Return (x, y) of the center of cell containing provided text 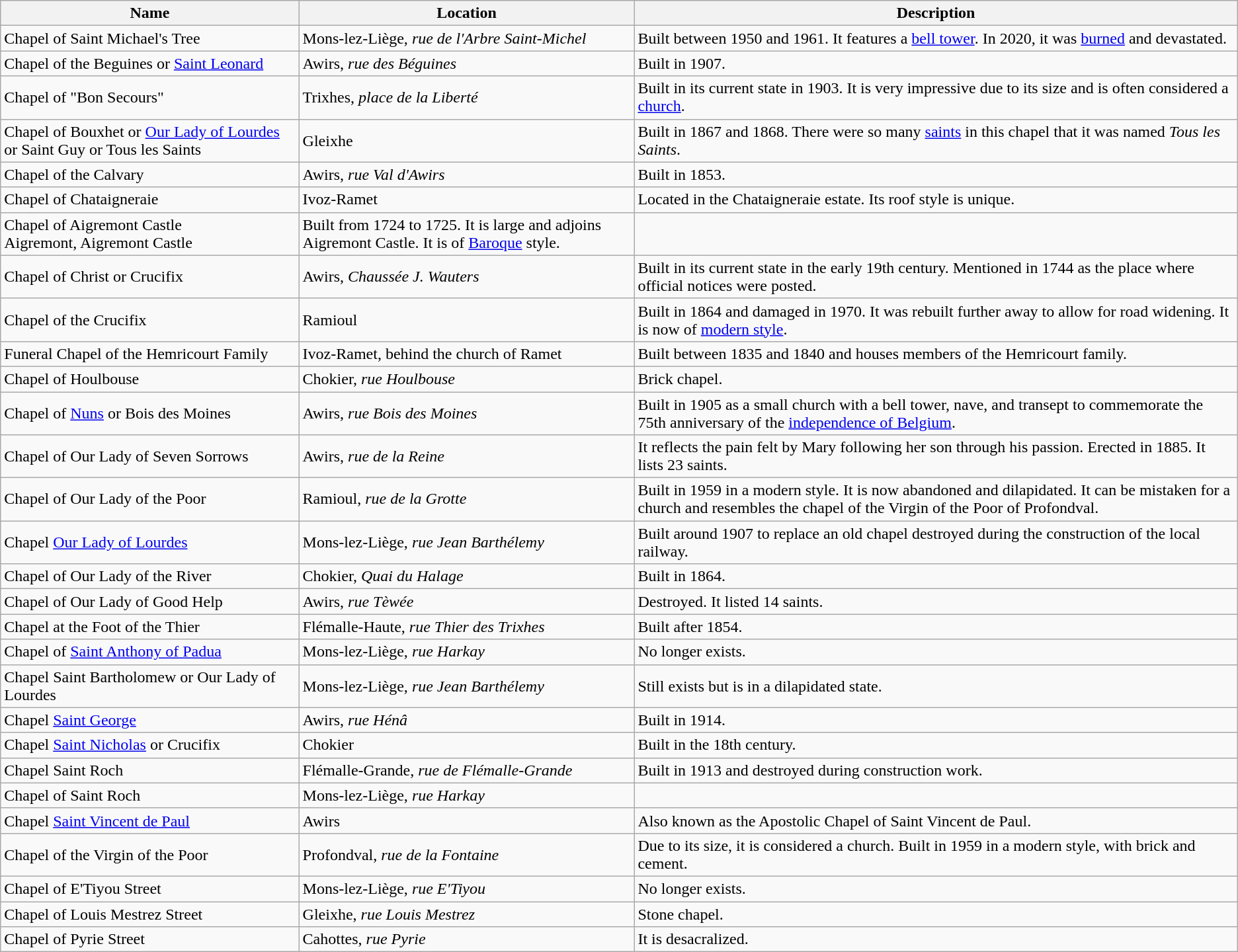
Description (936, 13)
Ivoz-Ramet (467, 200)
It is desacralized. (936, 939)
Ramioul, rue de la Grotte (467, 500)
Built in 1905 as a small church with a bell tower, nave, and transept to commemorate the 75th anniversary of the independence of Belgium. (936, 413)
Chapel of Saint Michael's Tree (149, 38)
Profondval, rue de la Fontaine (467, 854)
Built in 1867 and 1868. There were so many saints in this chapel that it was named Tous les Saints. (936, 140)
Mons-lez-Liège, rue E'Tiyou (467, 889)
Chapel Saint Roch (149, 770)
Chapel of the Calvary (149, 175)
Funeral Chapel of the Hemricourt Family (149, 354)
Chokier (467, 745)
Awirs, rue Val d'Awirs (467, 175)
Chapel of Saint Anthony of Padua (149, 652)
Stone chapel. (936, 914)
Built in its current state in the early 19th century. Mentioned in 1744 as the place where official notices were posted. (936, 276)
Located in the Chataigneraie estate. Its roof style is unique. (936, 200)
Ivoz-Ramet, behind the church of Ramet (467, 354)
Built in 1864 and damaged in 1970. It was rebuilt further away to allow for road widening. It is now of modern style. (936, 320)
Gleixhe, rue Louis Mestrez (467, 914)
Chapel of the Beguines or Saint Leonard (149, 63)
Flémalle-Grande, rue de Flémalle-Grande (467, 770)
Built in 1913 and destroyed during construction work. (936, 770)
Built in 1864. (936, 576)
Awirs, rue des Béguines (467, 63)
Mons-lez-Liège, rue de l'Arbre Saint-Michel (467, 38)
Awirs, Chaussée J. Wauters (467, 276)
Chapel of Houlbouse (149, 379)
Chapel Saint Nicholas or Crucifix (149, 745)
Chokier, rue Houlbouse (467, 379)
Cahottes, rue Pyrie (467, 939)
Chapel Saint Bartholomew or Our Lady of Lourdes (149, 686)
Chapel of Our Lady of Seven Sorrows (149, 456)
Chapel of Our Lady of the Poor (149, 500)
Built in its current state in 1903. It is very impressive due to its size and is often considered a church. (936, 98)
Chapel of Saint Roch (149, 795)
Trixhes, place de la Liberté (467, 98)
Built between 1835 and 1840 and houses members of the Hemricourt family. (936, 354)
Chapel Saint Vincent de Paul (149, 820)
Gleixhe (467, 140)
Awirs, rue de la Reine (467, 456)
Still exists but is in a dilapidated state. (936, 686)
Built in 1853. (936, 175)
Built after 1854. (936, 627)
Awirs, rue Bois des Moines (467, 413)
Chapel of the Virgin of the Poor (149, 854)
Chapel Saint George (149, 720)
Awirs, rue Hénâ (467, 720)
Brick chapel. (936, 379)
Chapel of Bouxhet or Our Lady of Lourdes or Saint Guy or Tous les Saints (149, 140)
Chapel of "Bon Secours" (149, 98)
Chapel of Chataigneraie (149, 200)
Chapel at the Foot of the Thier (149, 627)
It reflects the pain felt by Mary following her son through his passion. Erected in 1885. It lists 23 saints. (936, 456)
Chapel of Nuns or Bois des Moines (149, 413)
Built in 1907. (936, 63)
Destroyed. It listed 14 saints. (936, 602)
Chapel of the Crucifix (149, 320)
Name (149, 13)
Flémalle-Haute, rue Thier des Trixhes (467, 627)
Chapel of Pyrie Street (149, 939)
Built around 1907 to replace an old chapel destroyed during the construction of the local railway. (936, 542)
Awirs (467, 820)
Awirs, rue Tèwée (467, 602)
Built between 1950 and 1961. It features a bell tower. In 2020, it was burned and devastated. (936, 38)
Chapel of Louis Mestrez Street (149, 914)
Chapel of Christ or Crucifix (149, 276)
Chokier, Quai du Halage (467, 576)
Ramioul (467, 320)
Also known as the Apostolic Chapel of Saint Vincent de Paul. (936, 820)
Built from 1724 to 1725. It is large and adjoins Aigremont Castle. It is of Baroque style. (467, 234)
Due to its size, it is considered a church. Built in 1959 in a modern style, with brick and cement. (936, 854)
Built in the 18th century. (936, 745)
Chapel Our Lady of Lourdes (149, 542)
Location (467, 13)
Chapel of Our Lady of the River (149, 576)
Chapel of E'Tiyou Street (149, 889)
Chapel of Aigremont CastleAigremont, Aigremont Castle (149, 234)
Built in 1914. (936, 720)
Chapel of Our Lady of Good Help (149, 602)
